Detect which cell encompasses the target text, then output its (X, Y) center coordinate. 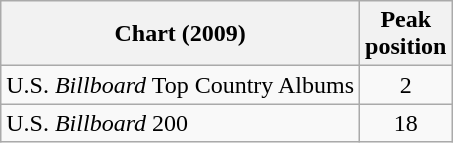
2 (406, 85)
U.S. Billboard 200 (180, 123)
18 (406, 123)
U.S. Billboard Top Country Albums (180, 85)
Chart (2009) (180, 34)
Peakposition (406, 34)
